Pinpoint the cell where the given text exists, returning its (x, y) midpoint coordinate. 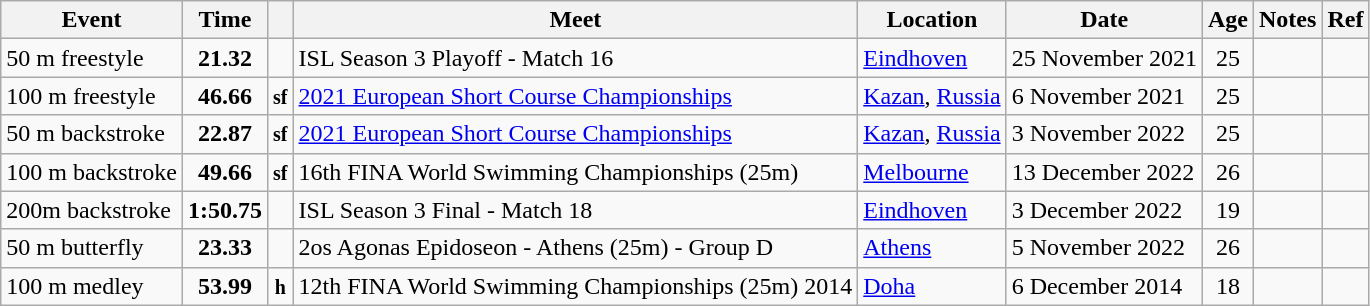
Meet (576, 20)
50 m freestyle (92, 58)
21.32 (224, 58)
6 December 2014 (1104, 286)
6 November 2021 (1104, 96)
49.66 (224, 172)
53.99 (224, 286)
22.87 (224, 134)
Doha (932, 286)
3 December 2022 (1104, 210)
50 m butterfly (92, 248)
23.33 (224, 248)
50 m backstroke (92, 134)
Age (1228, 20)
Date (1104, 20)
Event (92, 20)
200m backstroke (92, 210)
Melbourne (932, 172)
5 November 2022 (1104, 248)
100 m backstroke (92, 172)
Athens (932, 248)
100 m freestyle (92, 96)
Time (224, 20)
Ref (1346, 20)
Notes (1288, 20)
16th FINA World Swimming Championships (25m) (576, 172)
ISL Season 3 Final - Match 18 (576, 210)
13 December 2022 (1104, 172)
12th FINA World Swimming Championships (25m) 2014 (576, 286)
ISL Season 3 Playoff - Match 16 (576, 58)
3 November 2022 (1104, 134)
25 November 2021 (1104, 58)
2os Agonas Epidoseon - Athens (25m) - Group D (576, 248)
1:50.75 (224, 210)
h (280, 286)
46.66 (224, 96)
19 (1228, 210)
Location (932, 20)
100 m medley (92, 286)
18 (1228, 286)
